From the cell containing the given text, extract its center point as [X, Y] coordinate. 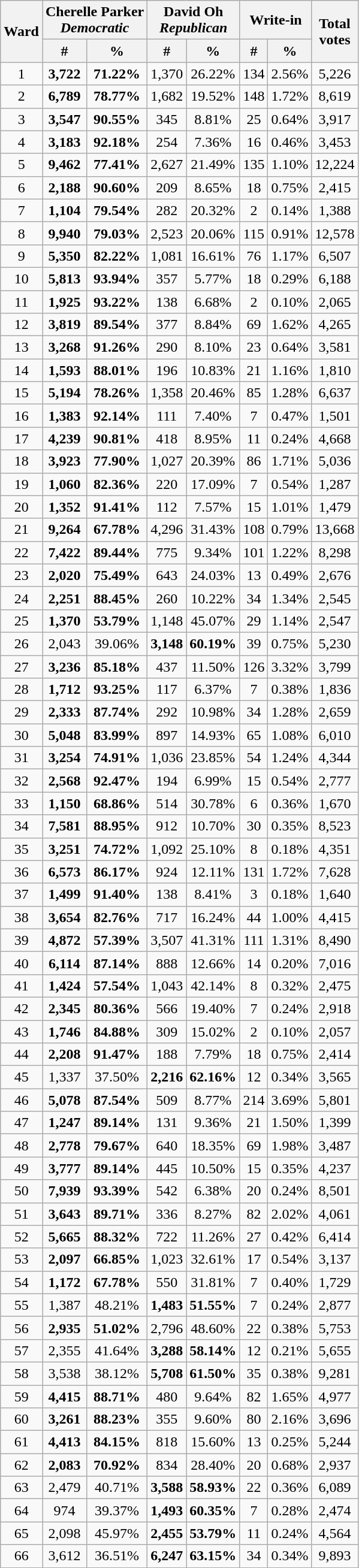
26 [22, 643]
11.26% [213, 1237]
26.22% [213, 74]
101 [254, 552]
50 [22, 1191]
1,501 [334, 416]
82.22% [116, 256]
4 [22, 142]
1,043 [167, 986]
9.34% [213, 552]
9 [22, 256]
32 [22, 781]
0.20% [290, 963]
1,060 [64, 484]
1.01% [290, 507]
2.02% [290, 1214]
7,422 [64, 552]
912 [167, 826]
3,722 [64, 74]
2,778 [64, 1146]
2.56% [290, 74]
23.85% [213, 758]
5,813 [64, 279]
418 [167, 439]
8.95% [213, 439]
3,654 [64, 917]
2.16% [290, 1419]
3,254 [64, 758]
897 [167, 735]
13,668 [334, 530]
40.71% [116, 1488]
7,581 [64, 826]
7.79% [213, 1055]
8.84% [213, 325]
5,801 [334, 1100]
1,352 [64, 507]
1,483 [167, 1305]
31.43% [213, 530]
2,935 [64, 1328]
42.14% [213, 986]
66 [22, 1556]
357 [167, 279]
3,137 [334, 1259]
38.12% [116, 1373]
87.74% [116, 712]
5,665 [64, 1237]
220 [167, 484]
2,020 [64, 575]
88.95% [116, 826]
6,637 [334, 393]
93.94% [116, 279]
58 [22, 1373]
92.47% [116, 781]
1,358 [167, 393]
5,048 [64, 735]
2,043 [64, 643]
79.03% [116, 233]
42 [22, 1008]
74.72% [116, 849]
640 [167, 1146]
3,288 [167, 1351]
3,612 [64, 1556]
46 [22, 1100]
3,777 [64, 1168]
7,939 [64, 1191]
8,523 [334, 826]
Ward [22, 31]
10.83% [213, 370]
16.24% [213, 917]
2,355 [64, 1351]
1.17% [290, 256]
32.61% [213, 1259]
377 [167, 325]
0.32% [290, 986]
91.47% [116, 1055]
87.54% [116, 1100]
84.15% [116, 1442]
3,236 [64, 667]
62.16% [213, 1077]
1,388 [334, 210]
0.79% [290, 530]
4,296 [167, 530]
74.91% [116, 758]
78.77% [116, 96]
345 [167, 119]
37 [22, 895]
36 [22, 872]
20.39% [213, 461]
126 [254, 667]
88.45% [116, 598]
75.49% [116, 575]
60.35% [213, 1510]
91.26% [116, 348]
6,414 [334, 1237]
12,224 [334, 165]
5,708 [167, 1373]
7.40% [213, 416]
55 [22, 1305]
19 [22, 484]
2,676 [334, 575]
20.46% [213, 393]
90.60% [116, 188]
1.00% [290, 917]
5,230 [334, 643]
24 [22, 598]
2,479 [64, 1488]
92.14% [116, 416]
9,281 [334, 1373]
1,023 [167, 1259]
37.50% [116, 1077]
2,474 [334, 1510]
2,333 [64, 712]
3,268 [64, 348]
10 [22, 279]
10.50% [213, 1168]
355 [167, 1419]
89.54% [116, 325]
643 [167, 575]
48.21% [116, 1305]
1.08% [290, 735]
2,568 [64, 781]
85.18% [116, 667]
1,337 [64, 1077]
56 [22, 1328]
6.37% [213, 690]
437 [167, 667]
6,507 [334, 256]
28.40% [213, 1465]
3,261 [64, 1419]
3.32% [290, 667]
45 [22, 1077]
David OhRepublican [194, 20]
1.24% [290, 758]
7.57% [213, 507]
974 [64, 1510]
6.38% [213, 1191]
2,523 [167, 233]
63.15% [213, 1556]
1,670 [334, 803]
1,746 [64, 1031]
1,424 [64, 986]
61 [22, 1442]
1.22% [290, 552]
1,479 [334, 507]
25.10% [213, 849]
2,475 [334, 986]
47 [22, 1123]
87.14% [116, 963]
71.22% [116, 74]
3,487 [334, 1146]
3,696 [334, 1419]
43 [22, 1031]
2,414 [334, 1055]
717 [167, 917]
2,918 [334, 1008]
1.10% [290, 165]
12,578 [334, 233]
38 [22, 917]
86 [254, 461]
3,148 [167, 643]
2,777 [334, 781]
209 [167, 188]
78.26% [116, 393]
336 [167, 1214]
7,628 [334, 872]
3,917 [334, 119]
0.46% [290, 142]
88.32% [116, 1237]
80.36% [116, 1008]
445 [167, 1168]
40 [22, 963]
Write-in [276, 20]
11.50% [213, 667]
1.14% [290, 621]
924 [167, 872]
91.40% [116, 895]
8.10% [213, 348]
188 [167, 1055]
20.06% [213, 233]
80 [254, 1419]
53 [22, 1259]
0.68% [290, 1465]
1,640 [334, 895]
1,399 [334, 1123]
196 [167, 370]
254 [167, 142]
1,925 [64, 301]
9.36% [213, 1123]
1,247 [64, 1123]
888 [167, 963]
1.62% [290, 325]
9.64% [213, 1397]
214 [254, 1100]
92.18% [116, 142]
2,545 [334, 598]
3,565 [334, 1077]
19.40% [213, 1008]
12.11% [213, 872]
2,097 [64, 1259]
834 [167, 1465]
93.22% [116, 301]
1,148 [167, 621]
19.52% [213, 96]
48 [22, 1146]
0.49% [290, 575]
1,150 [64, 803]
1,712 [64, 690]
89.71% [116, 1214]
8,619 [334, 96]
2,796 [167, 1328]
93.25% [116, 690]
18.35% [213, 1146]
59 [22, 1397]
64 [22, 1510]
3,643 [64, 1214]
89.44% [116, 552]
66.85% [116, 1259]
5,350 [64, 256]
112 [167, 507]
12.66% [213, 963]
9,940 [64, 233]
52 [22, 1237]
45.07% [213, 621]
1.31% [290, 940]
0.40% [290, 1282]
45.97% [116, 1533]
4,351 [334, 849]
60 [22, 1419]
135 [254, 165]
76 [254, 256]
290 [167, 348]
36.51% [116, 1556]
88.01% [116, 370]
4,344 [334, 758]
62 [22, 1465]
8,490 [334, 940]
39.37% [116, 1510]
2,937 [334, 1465]
21.49% [213, 165]
2,083 [64, 1465]
0.25% [290, 1442]
309 [167, 1031]
115 [254, 233]
566 [167, 1008]
9,462 [64, 165]
514 [167, 803]
1,593 [64, 370]
90.81% [116, 439]
3,453 [334, 142]
31 [22, 758]
Totalvotes [334, 31]
6.68% [213, 301]
1,387 [64, 1305]
194 [167, 781]
2,208 [64, 1055]
4,872 [64, 940]
6,114 [64, 963]
3,547 [64, 119]
260 [167, 598]
10.70% [213, 826]
4,668 [334, 439]
82.36% [116, 484]
9.60% [213, 1419]
282 [167, 210]
1,383 [64, 416]
1,287 [334, 484]
1,682 [167, 96]
6.99% [213, 781]
41.64% [116, 1351]
9,893 [334, 1556]
51.55% [213, 1305]
82.76% [116, 917]
5,244 [334, 1442]
480 [167, 1397]
1.98% [290, 1146]
1,036 [167, 758]
0.14% [290, 210]
8.65% [213, 188]
17.09% [213, 484]
8,501 [334, 1191]
542 [167, 1191]
8.41% [213, 895]
2,065 [334, 301]
6,010 [334, 735]
88.71% [116, 1397]
5,078 [64, 1100]
60.19% [213, 643]
91.41% [116, 507]
1,836 [334, 690]
4,061 [334, 1214]
4,237 [334, 1168]
1,081 [167, 256]
58.93% [213, 1488]
30.78% [213, 803]
292 [167, 712]
2,547 [334, 621]
1,729 [334, 1282]
2,877 [334, 1305]
1,499 [64, 895]
6,247 [167, 1556]
16.61% [213, 256]
3,507 [167, 940]
15.60% [213, 1442]
4,413 [64, 1442]
51 [22, 1214]
1.65% [290, 1397]
2,627 [167, 165]
63 [22, 1488]
3,183 [64, 142]
4,977 [334, 1397]
86.17% [116, 872]
20.32% [213, 210]
7.36% [213, 142]
1.16% [290, 370]
2,659 [334, 712]
4,564 [334, 1533]
83.99% [116, 735]
9,264 [64, 530]
14.93% [213, 735]
3,819 [64, 325]
5,655 [334, 1351]
57.54% [116, 986]
0.42% [290, 1237]
5,226 [334, 74]
10.98% [213, 712]
77.41% [116, 165]
51.02% [116, 1328]
3.69% [290, 1100]
509 [167, 1100]
77.90% [116, 461]
2,216 [167, 1077]
3,581 [334, 348]
8.77% [213, 1100]
1.34% [290, 598]
775 [167, 552]
57.39% [116, 940]
7,016 [334, 963]
6,188 [334, 279]
2,455 [167, 1533]
57 [22, 1351]
1,092 [167, 849]
0.91% [290, 233]
6,789 [64, 96]
5.77% [213, 279]
6,089 [334, 1488]
88.23% [116, 1419]
0.28% [290, 1510]
15.02% [213, 1031]
41 [22, 986]
0.29% [290, 279]
85 [254, 393]
134 [254, 74]
1.50% [290, 1123]
1,493 [167, 1510]
28 [22, 690]
10.22% [213, 598]
93.39% [116, 1191]
1,104 [64, 210]
3,923 [64, 461]
1,027 [167, 461]
148 [254, 96]
2,188 [64, 188]
68.86% [116, 803]
58.14% [213, 1351]
2,415 [334, 188]
2,345 [64, 1008]
49 [22, 1168]
48.60% [213, 1328]
0.21% [290, 1351]
5,753 [334, 1328]
90.55% [116, 119]
4,239 [64, 439]
33 [22, 803]
2,057 [334, 1031]
5,194 [64, 393]
3,588 [167, 1488]
550 [167, 1282]
5 [22, 165]
39.06% [116, 643]
1.71% [290, 461]
6,573 [64, 872]
5,036 [334, 461]
8.27% [213, 1214]
2,251 [64, 598]
1 [22, 74]
4,265 [334, 325]
Cherelle ParkerDemocratic [95, 20]
41.31% [213, 940]
70.92% [116, 1465]
108 [254, 530]
3,251 [64, 849]
1,810 [334, 370]
117 [167, 690]
61.50% [213, 1373]
31.81% [213, 1282]
1,172 [64, 1282]
8,298 [334, 552]
8.81% [213, 119]
3,799 [334, 667]
84.88% [116, 1031]
79.67% [116, 1146]
3,538 [64, 1373]
722 [167, 1237]
818 [167, 1442]
0.47% [290, 416]
2,098 [64, 1533]
24.03% [213, 575]
79.54% [116, 210]
